Locate the cell with the specified text and output its (X, Y) center coordinate. 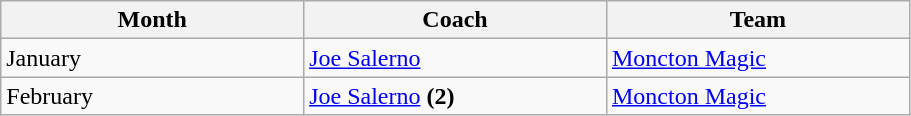
Joe Salerno (456, 58)
Joe Salerno (2) (456, 96)
Team (758, 20)
January (152, 58)
Coach (456, 20)
February (152, 96)
Month (152, 20)
